Locate the cell with the specified text and output its [x, y] center coordinate. 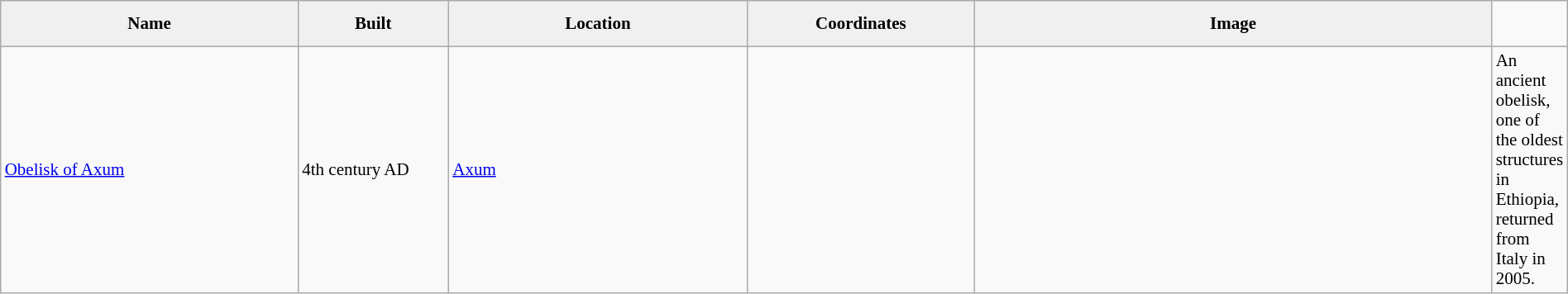
Image [1232, 24]
Coordinates [862, 24]
Built [373, 24]
Name [150, 24]
Location [597, 24]
An ancient obelisk, one of the oldest structures in Ethiopia, returned from Italy in 2005. [1530, 169]
4th century AD [373, 169]
Obelisk of Axum [150, 169]
Axum [597, 169]
